Identify which cell holds the provided text, then report its (X, Y) central coordinate. 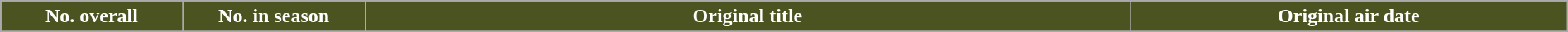
No. overall (92, 16)
No. in season (274, 16)
Original title (748, 16)
Original air date (1348, 16)
